Return the (X, Y) coordinate for the center point of the cell that contains the specified text.  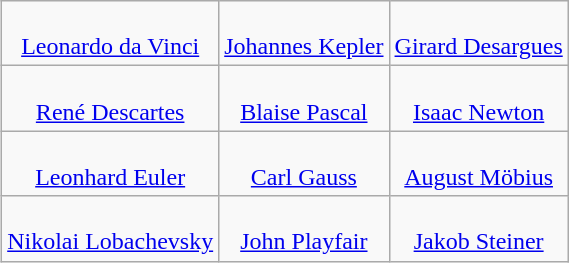
Girard Desargues (478, 34)
Leonardo da Vinci (110, 34)
Leonhard Euler (110, 164)
Nikolai Lobachevsky (110, 228)
Carl Gauss (304, 164)
Johannes Kepler (304, 34)
Isaac Newton (478, 98)
René Descartes (110, 98)
August Möbius (478, 164)
John Playfair (304, 228)
Jakob Steiner (478, 228)
Blaise Pascal (304, 98)
